Capture the cell that displays the provided text and extract its (X, Y) central coordinate. 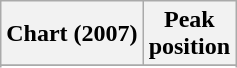
Chart (2007) (72, 34)
Peakposition (189, 34)
